Determine the [x, y] coordinate at the center of the cell enclosing the given text.  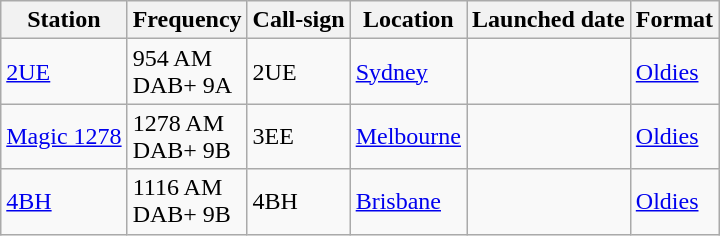
Sydney [408, 72]
3EE [298, 136]
Brisbane [408, 202]
954 AMDAB+ 9A [187, 72]
Frequency [187, 20]
Magic 1278 [64, 136]
Location [408, 20]
1278 AMDAB+ 9B [187, 136]
Melbourne [408, 136]
Call-sign [298, 20]
1116 AMDAB+ 9B [187, 202]
Format [674, 20]
Launched date [549, 20]
Station [64, 20]
